Return [X, Y] of the center of cell containing provided text 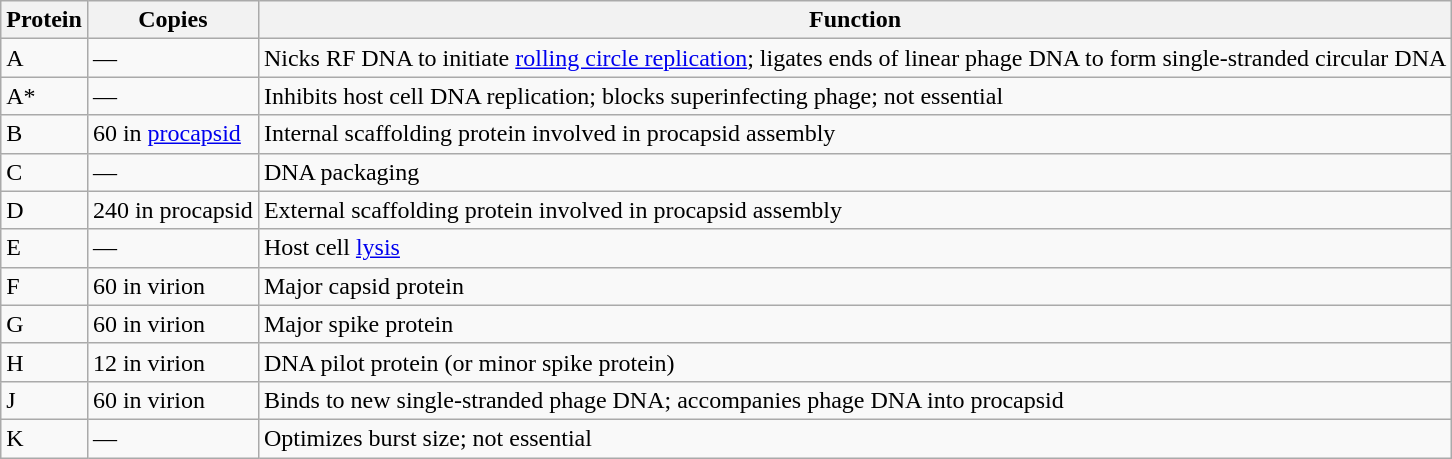
60 in procapsid [172, 134]
A* [44, 96]
Copies [172, 20]
Optimizes burst size; not essential [854, 438]
12 in virion [172, 362]
Major spike protein [854, 324]
External scaffolding protein involved in procapsid assembly [854, 210]
Function [854, 20]
F [44, 286]
E [44, 248]
D [44, 210]
C [44, 172]
H [44, 362]
Inhibits host cell DNA replication; blocks superinfecting phage; not essential [854, 96]
Host cell lysis [854, 248]
A [44, 58]
Internal scaffolding protein involved in procapsid assembly [854, 134]
K [44, 438]
240 in procapsid [172, 210]
Nicks RF DNA to initiate rolling circle replication; ligates ends of linear phage DNA to form single-stranded circular DNA [854, 58]
Protein [44, 20]
DNA packaging [854, 172]
Major capsid protein [854, 286]
DNA pilot protein (or minor spike protein) [854, 362]
B [44, 134]
J [44, 400]
G [44, 324]
Binds to new single-stranded phage DNA; accompanies phage DNA into procapsid [854, 400]
